Identify which cell holds the provided text, then report its [x, y] central coordinate. 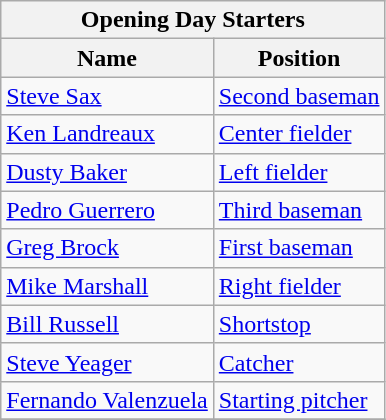
Catcher [299, 362]
Left fielder [299, 172]
Steve Sax [108, 96]
Mike Marshall [108, 286]
Shortstop [299, 324]
Opening Day Starters [193, 20]
Bill Russell [108, 324]
Right fielder [299, 286]
Pedro Guerrero [108, 210]
Third baseman [299, 210]
Second baseman [299, 96]
Fernando Valenzuela [108, 400]
Position [299, 58]
Greg Brock [108, 248]
Ken Landreaux [108, 134]
Name [108, 58]
Center fielder [299, 134]
Steve Yeager [108, 362]
First baseman [299, 248]
Starting pitcher [299, 400]
Dusty Baker [108, 172]
